Identify which cell holds the provided text, then report its [x, y] central coordinate. 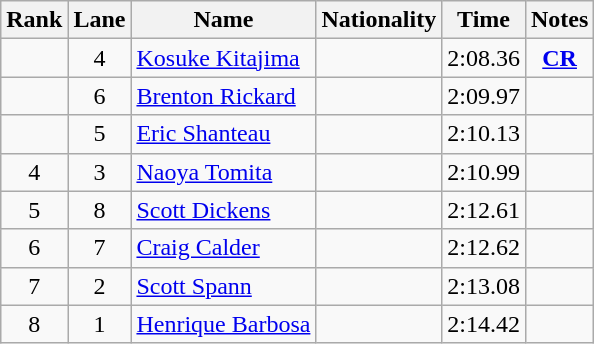
2 [100, 286]
Name [224, 20]
Kosuke Kitajima [224, 58]
Time [484, 20]
CR [559, 58]
Rank [34, 20]
Notes [559, 20]
Eric Shanteau [224, 134]
2:12.61 [484, 210]
Lane [100, 20]
Scott Dickens [224, 210]
Nationality [379, 20]
Scott Spann [224, 286]
2:10.13 [484, 134]
3 [100, 172]
2:10.99 [484, 172]
1 [100, 324]
Brenton Rickard [224, 96]
2:12.62 [484, 248]
2:13.08 [484, 286]
Naoya Tomita [224, 172]
Henrique Barbosa [224, 324]
Craig Calder [224, 248]
2:14.42 [484, 324]
2:08.36 [484, 58]
2:09.97 [484, 96]
